Return the (X, Y) coordinate for the center point of the cell that contains the specified text.  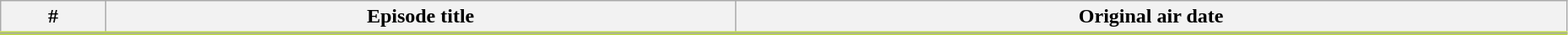
Original air date (1150, 17)
# (53, 17)
Episode title (420, 17)
